From the cell containing the given text, extract its center point as [x, y] coordinate. 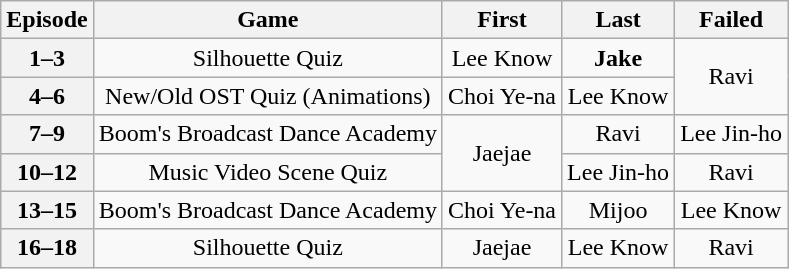
Failed [732, 20]
Episode [47, 20]
Game [268, 20]
10–12 [47, 172]
Music Video Scene Quiz [268, 172]
13–15 [47, 210]
Last [618, 20]
Jake [618, 58]
Mijoo [618, 210]
4–6 [47, 96]
First [502, 20]
7–9 [47, 134]
1–3 [47, 58]
16–18 [47, 248]
New/Old OST Quiz (Animations) [268, 96]
